Determine the [x, y] coordinate at the center of the cell enclosing the given text.  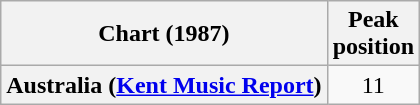
Chart (1987) [164, 34]
Peakposition [373, 34]
11 [373, 85]
Australia (Kent Music Report) [164, 85]
